For the text-containing cell, return its midpoint in (x, y) coordinate format. 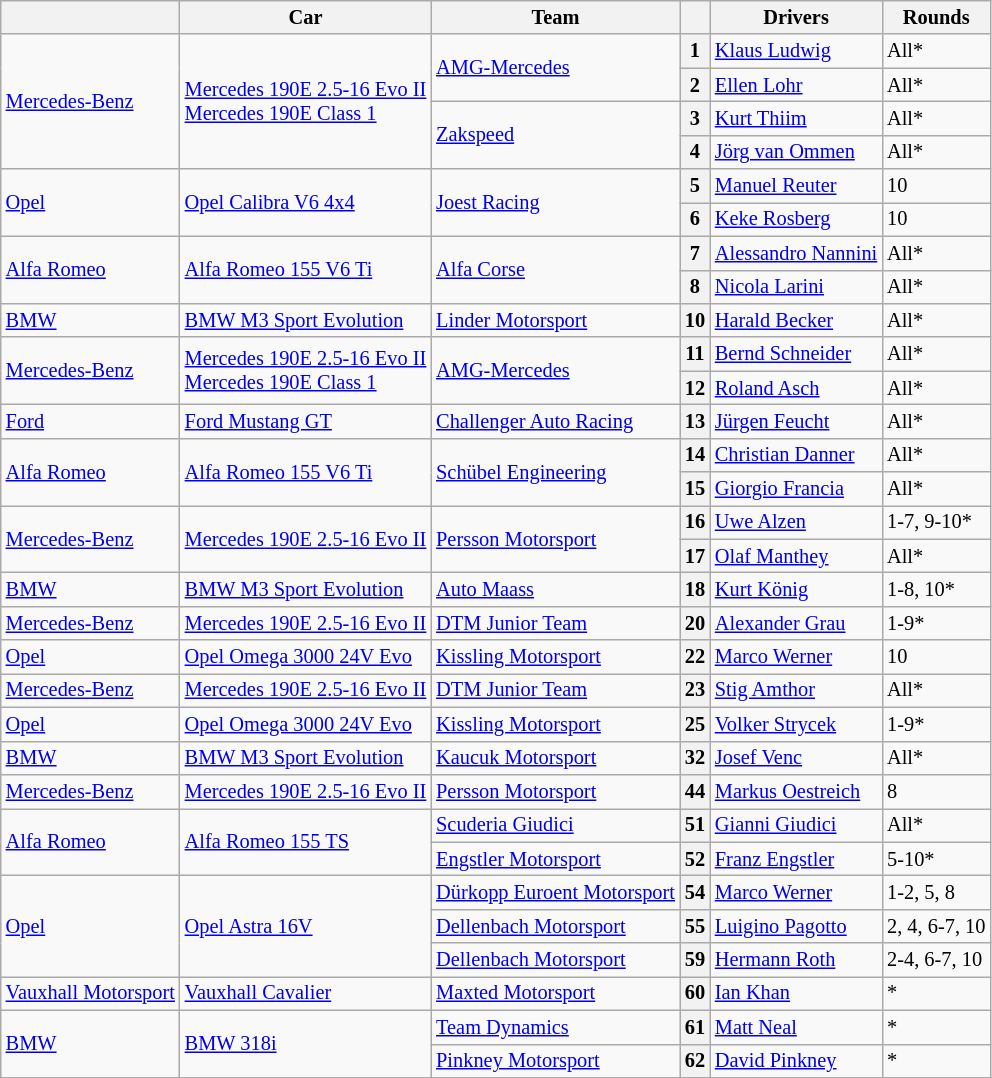
44 (695, 791)
2, 4, 6-7, 10 (936, 926)
Christian Danner (796, 455)
54 (695, 892)
BMW 318i (306, 1044)
12 (695, 388)
Schübel Engineering (556, 472)
62 (695, 1061)
20 (695, 623)
5-10* (936, 859)
Ellen Lohr (796, 85)
Car (306, 17)
7 (695, 253)
1-7, 9-10* (936, 522)
Gianni Giudici (796, 825)
Drivers (796, 17)
Matt Neal (796, 1027)
Pinkney Motorsport (556, 1061)
Jürgen Feucht (796, 421)
Alfa Corse (556, 270)
Team Dynamics (556, 1027)
Klaus Ludwig (796, 51)
Engstler Motorsport (556, 859)
1-8, 10* (936, 589)
13 (695, 421)
Auto Maass (556, 589)
51 (695, 825)
Alexander Grau (796, 623)
Giorgio Francia (796, 489)
1-2, 5, 8 (936, 892)
55 (695, 926)
32 (695, 758)
Zakspeed (556, 134)
Challenger Auto Racing (556, 421)
Jörg van Ommen (796, 152)
Bernd Schneider (796, 354)
61 (695, 1027)
Volker Strycek (796, 724)
Kurt Thiim (796, 118)
Linder Motorsport (556, 320)
Vauxhall Motorsport (90, 993)
23 (695, 690)
Alessandro Nannini (796, 253)
Opel Astra 16V (306, 926)
11 (695, 354)
Keke Rosberg (796, 219)
Alfa Romeo 155 TS (306, 842)
14 (695, 455)
Team (556, 17)
Franz Engstler (796, 859)
Uwe Alzen (796, 522)
Markus Oestreich (796, 791)
3 (695, 118)
Joest Racing (556, 202)
2-4, 6-7, 10 (936, 960)
1 (695, 51)
David Pinkney (796, 1061)
Stig Amthor (796, 690)
Opel Calibra V6 4x4 (306, 202)
Kaucuk Motorsport (556, 758)
5 (695, 186)
4 (695, 152)
Ford (90, 421)
Hermann Roth (796, 960)
Scuderia Giudici (556, 825)
52 (695, 859)
Luigino Pagotto (796, 926)
Josef Venc (796, 758)
16 (695, 522)
Roland Asch (796, 388)
Harald Becker (796, 320)
Kurt König (796, 589)
6 (695, 219)
Nicola Larini (796, 287)
Manuel Reuter (796, 186)
22 (695, 657)
Vauxhall Cavalier (306, 993)
25 (695, 724)
15 (695, 489)
59 (695, 960)
Dürkopp Euroent Motorsport (556, 892)
Rounds (936, 17)
Olaf Manthey (796, 556)
2 (695, 85)
18 (695, 589)
Maxted Motorsport (556, 993)
Ford Mustang GT (306, 421)
60 (695, 993)
17 (695, 556)
Ian Khan (796, 993)
